Extract the [x, y] coordinate from the center of the cell holding the provided text.  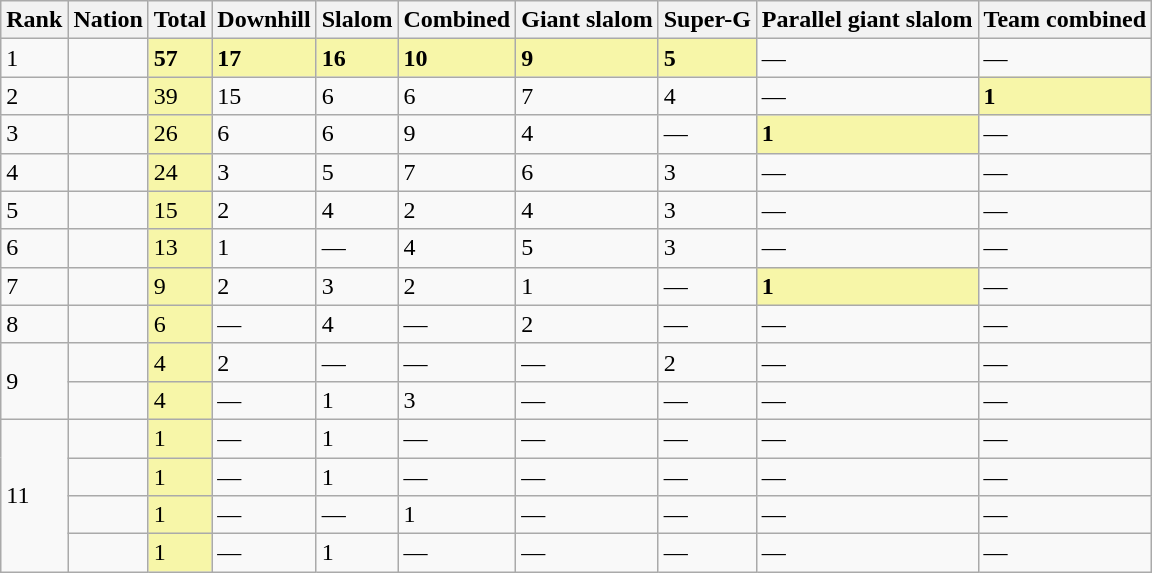
16 [357, 58]
Nation [108, 20]
39 [180, 96]
Giant slalom [587, 20]
24 [180, 172]
17 [264, 58]
Super-G [707, 20]
Slalom [357, 20]
Combined [457, 20]
57 [180, 58]
Team combined [1065, 20]
13 [180, 248]
Downhill [264, 20]
Parallel giant slalom [867, 20]
26 [180, 134]
Rank [34, 20]
11 [34, 495]
8 [34, 324]
Total [180, 20]
10 [457, 58]
